Output the [x, y] coordinate of the center of the cell containing the given text.  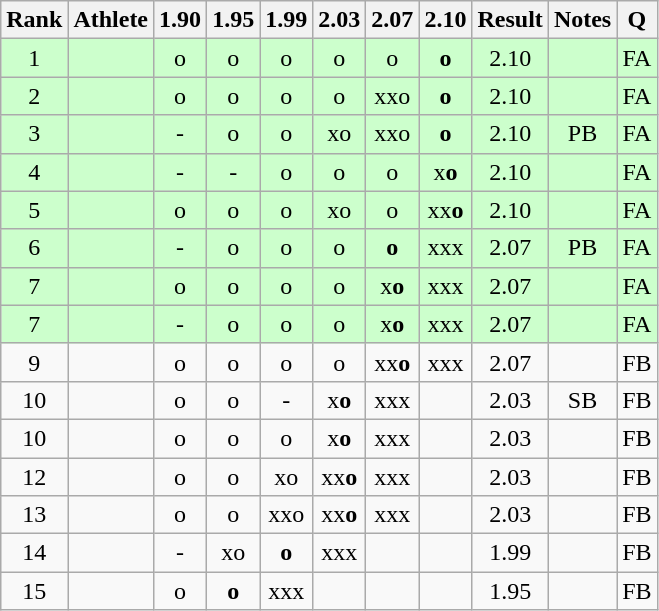
Athlete [111, 20]
Notes [582, 20]
6 [34, 248]
13 [34, 515]
3 [34, 134]
2 [34, 96]
9 [34, 362]
5 [34, 210]
4 [34, 172]
14 [34, 553]
15 [34, 591]
SB [582, 400]
12 [34, 477]
1.90 [180, 20]
Result [510, 20]
Q [637, 20]
Rank [34, 20]
1 [34, 58]
